Pinpoint the cell where the given text exists, returning its (X, Y) midpoint coordinate. 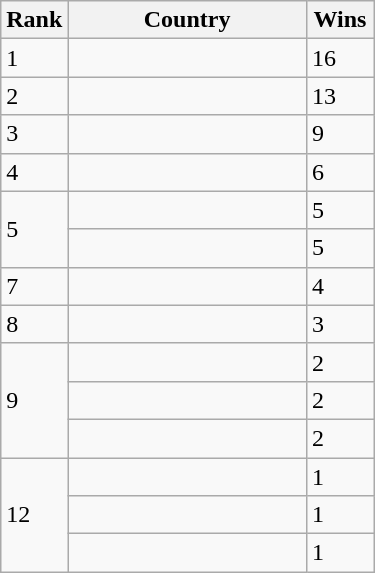
Wins (340, 20)
8 (34, 324)
Country (188, 20)
12 (34, 515)
16 (340, 58)
6 (340, 172)
Rank (34, 20)
7 (34, 286)
13 (340, 96)
